Capture the cell that displays the provided text and extract its (x, y) central coordinate. 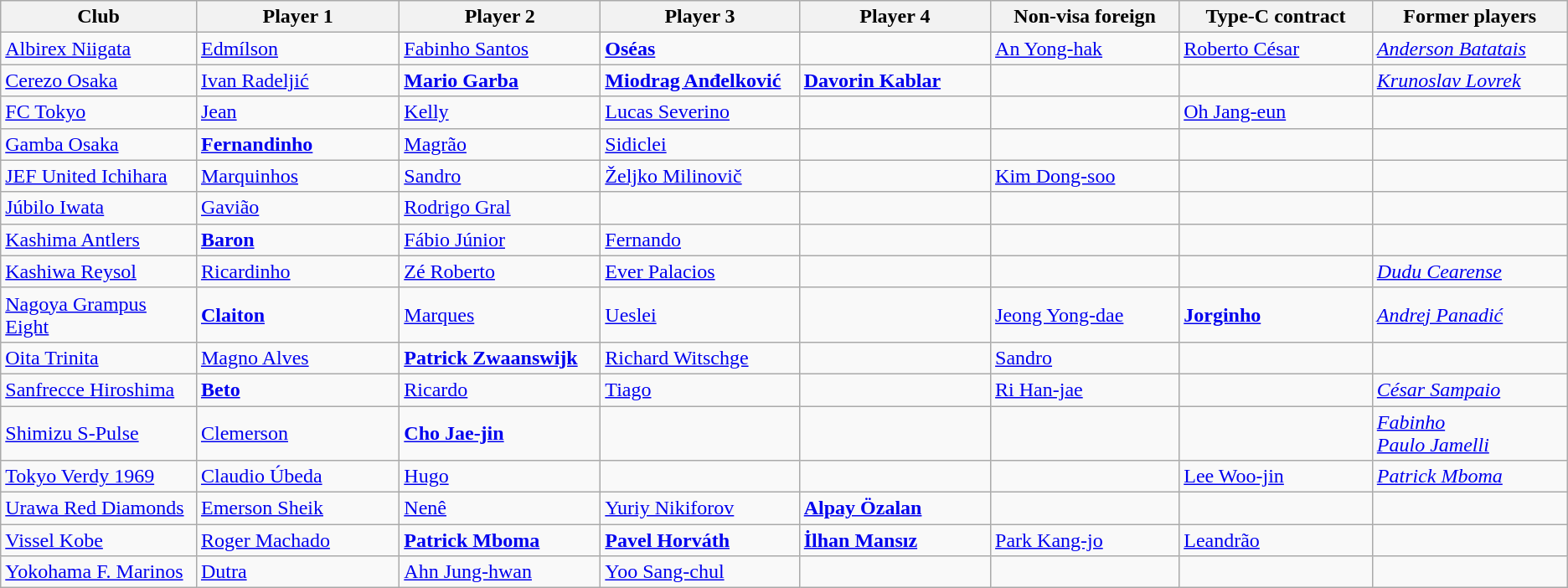
Lee Woo-jin (1277, 477)
Oh Jang-eun (1277, 112)
Fernandinho (297, 144)
Cho Jae-jin (500, 432)
Dudu Cearense (1469, 271)
Fabinho Paulo Jamelli (1469, 432)
Edmílson (297, 49)
Ever Palacios (700, 271)
Fábio Júnior (500, 240)
Ricardo (500, 389)
Park Kang-jo (1086, 540)
FC Tokyo (99, 112)
İlhan Mansız (895, 540)
Jorginho (1277, 315)
Zé Roberto (500, 271)
Tokyo Verdy 1969 (99, 477)
Rodrigo Gral (500, 208)
César Sampaio (1469, 389)
Patrick Zwaanswijk (500, 358)
Former players (1469, 17)
Jeong Yong-dae (1086, 315)
Shimizu S-Pulse (99, 432)
Emerson Sheik (297, 508)
Ricardinho (297, 271)
Davorin Kablar (895, 80)
An Yong-hak (1086, 49)
Clemerson (297, 432)
Željko Milinovič (700, 176)
Fernando (700, 240)
Anderson Batatais (1469, 49)
Kelly (500, 112)
Oséas (700, 49)
Claudio Úbeda (297, 477)
Magrão (500, 144)
Roberto César (1277, 49)
Nenê (500, 508)
Kashiwa Reysol (99, 271)
Miodrag Anđelković (700, 80)
Type-C contract (1277, 17)
Baron (297, 240)
Pavel Horváth (700, 540)
Vissel Kobe (99, 540)
Fabinho Santos (500, 49)
Richard Witschge (700, 358)
Ivan Radeljić (297, 80)
Ahn Jung-hwan (500, 572)
Kim Dong-soo (1086, 176)
Alpay Özalan (895, 508)
Leandrão (1277, 540)
Player 2 (500, 17)
Oita Trinita (99, 358)
Club (99, 17)
Roger Machado (297, 540)
Non-visa foreign (1086, 17)
Hugo (500, 477)
JEF United Ichihara (99, 176)
Magno Alves (297, 358)
Gavião (297, 208)
Andrej Panadić (1469, 315)
Marquinhos (297, 176)
Nagoya Grampus Eight (99, 315)
Cerezo Osaka (99, 80)
Lucas Severino (700, 112)
Júbilo Iwata (99, 208)
Tiago (700, 389)
Sidiclei (700, 144)
Player 1 (297, 17)
Dutra (297, 572)
Gamba Osaka (99, 144)
Yuriy Nikiforov (700, 508)
Ueslei (700, 315)
Player 3 (700, 17)
Player 4 (895, 17)
Mario Garba (500, 80)
Kashima Antlers (99, 240)
Sanfrecce Hiroshima (99, 389)
Ri Han-jae (1086, 389)
Albirex Niigata (99, 49)
Jean (297, 112)
Claiton (297, 315)
Yokohama F. Marinos (99, 572)
Urawa Red Diamonds (99, 508)
Yoo Sang-chul (700, 572)
Beto (297, 389)
Marques (500, 315)
Krunoslav Lovrek (1469, 80)
